Scan for the cell matching the given text and deliver its (X, Y) coordinate at center. 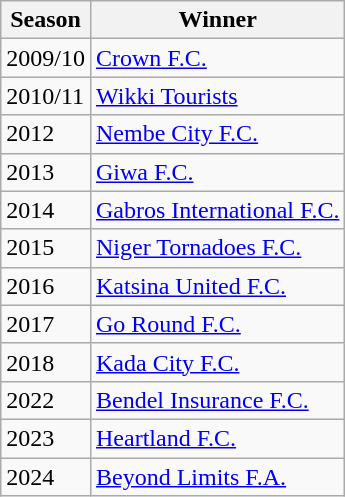
2013 (46, 172)
Kada City F.C. (217, 362)
Heartland F.C. (217, 438)
2012 (46, 134)
Season (46, 20)
Katsina United F.C. (217, 286)
2016 (46, 286)
Beyond Limits F.A. (217, 477)
2010/11 (46, 96)
2009/10 (46, 58)
2017 (46, 324)
Gabros International F.C. (217, 210)
2015 (46, 248)
Niger Tornadoes F.C. (217, 248)
Bendel Insurance F.C. (217, 400)
2022 (46, 400)
Go Round F.C. (217, 324)
Wikki Tourists (217, 96)
Winner (217, 20)
Nembe City F.C. (217, 134)
Giwa F.C. (217, 172)
2014 (46, 210)
Crown F.C. (217, 58)
2023 (46, 438)
2024 (46, 477)
2018 (46, 362)
